Search for the cell housing the specified text and yield its [x, y] center coordinate. 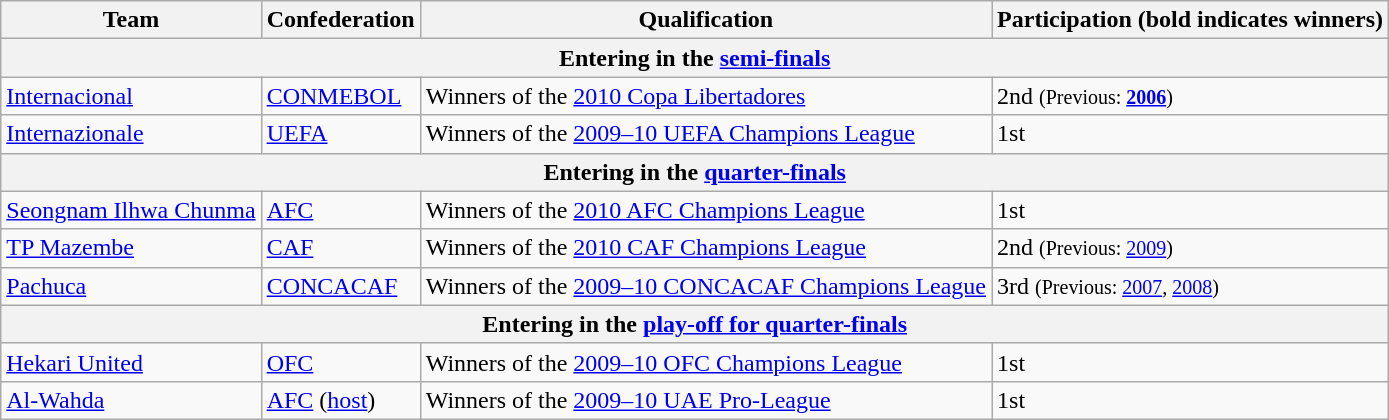
2nd (Previous: 2009) [1190, 248]
Entering in the quarter-finals [695, 172]
Seongnam Ilhwa Chunma [131, 210]
Winners of the 2010 CAF Champions League [706, 248]
Internacional [131, 96]
Entering in the semi-finals [695, 58]
OFC [340, 362]
Internazionale [131, 134]
Winners of the 2010 Copa Libertadores [706, 96]
CONMEBOL [340, 96]
AFC [340, 210]
Hekari United [131, 362]
CONCACAF [340, 286]
UEFA [340, 134]
Participation (bold indicates winners) [1190, 20]
Confederation [340, 20]
Winners of the 2009–10 UEFA Champions League [706, 134]
Winners of the 2010 AFC Champions League [706, 210]
Winners of the 2009–10 UAE Pro-League [706, 400]
Al-Wahda [131, 400]
2nd (Previous: 2006) [1190, 96]
TP Mazembe [131, 248]
Entering in the play-off for quarter-finals [695, 324]
Winners of the 2009–10 OFC Champions League [706, 362]
Pachuca [131, 286]
Winners of the 2009–10 CONCACAF Champions League [706, 286]
Qualification [706, 20]
Team [131, 20]
3rd (Previous: 2007, 2008) [1190, 286]
AFC (host) [340, 400]
CAF [340, 248]
